Locate the cell with the specified text and output its (X, Y) center coordinate. 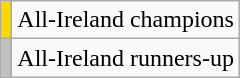
All-Ireland champions (126, 20)
All-Ireland runners-up (126, 58)
